Detect which cell encompasses the target text, then output its (x, y) center coordinate. 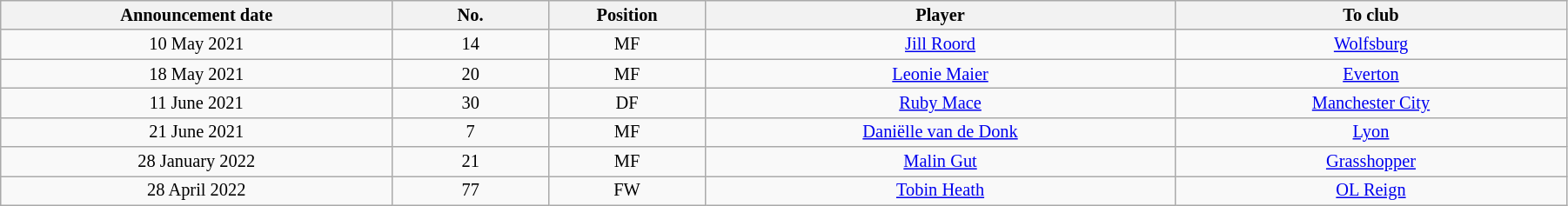
OL Reign (1371, 190)
Tobin Heath (941, 190)
28 January 2022 (197, 162)
20 (471, 74)
Grasshopper (1371, 162)
Wolfsburg (1371, 44)
Daniëlle van de Donk (941, 132)
14 (471, 44)
Ruby Mace (941, 103)
28 April 2022 (197, 190)
FW (627, 190)
Jill Roord (941, 44)
Leonie Maier (941, 74)
DF (627, 103)
Announcement date (197, 15)
30 (471, 103)
77 (471, 190)
Everton (1371, 74)
Manchester City (1371, 103)
Lyon (1371, 132)
Malin Gut (941, 162)
To club (1371, 15)
21 June 2021 (197, 132)
No. (471, 15)
21 (471, 162)
10 May 2021 (197, 44)
7 (471, 132)
11 June 2021 (197, 103)
18 May 2021 (197, 74)
Position (627, 15)
Player (941, 15)
